Scan for the cell matching the given text and deliver its [X, Y] coordinate at center. 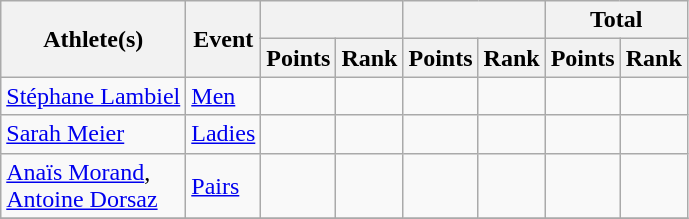
Pairs [224, 186]
Event [224, 39]
Athlete(s) [94, 39]
Total [616, 20]
Ladies [224, 134]
Sarah Meier [94, 134]
Anaïs Morand, Antoine Dorsaz [94, 186]
Men [224, 96]
Stéphane Lambiel [94, 96]
